Search for the cell housing the specified text and yield its [X, Y] center coordinate. 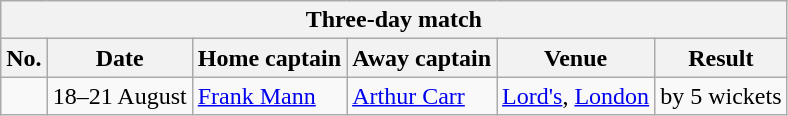
Away captain [422, 58]
Venue [576, 58]
Frank Mann [269, 96]
Home captain [269, 58]
18–21 August [120, 96]
by 5 wickets [721, 96]
Date [120, 58]
Three-day match [394, 20]
Result [721, 58]
No. [24, 58]
Arthur Carr [422, 96]
Lord's, London [576, 96]
